Output the (X, Y) coordinate of the center of the cell containing the given text.  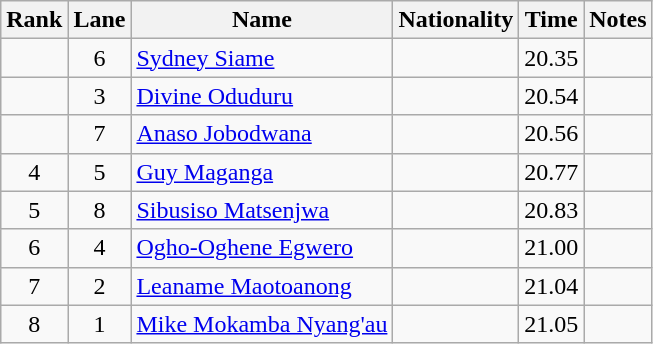
Divine Oduduru (262, 96)
Mike Mokamba Nyang'au (262, 324)
20.77 (552, 172)
Time (552, 20)
3 (100, 96)
1 (100, 324)
20.54 (552, 96)
Guy Maganga (262, 172)
21.04 (552, 286)
Leaname Maotoanong (262, 286)
20.83 (552, 210)
Anaso Jobodwana (262, 134)
Sydney Siame (262, 58)
Rank (34, 20)
Sibusiso Matsenjwa (262, 210)
Notes (618, 20)
21.00 (552, 248)
Nationality (456, 20)
20.35 (552, 58)
Lane (100, 20)
Name (262, 20)
Ogho-Oghene Egwero (262, 248)
2 (100, 286)
20.56 (552, 134)
21.05 (552, 324)
